Extract the (X, Y) coordinate from the center of the cell holding the provided text.  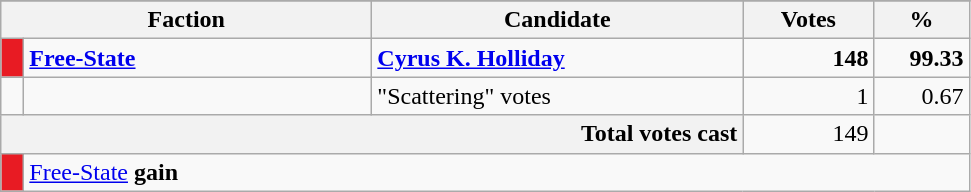
Total votes cast (372, 134)
99.33 (922, 58)
149 (808, 134)
Cyrus K. Holliday (558, 58)
Free-State (198, 58)
Faction (186, 20)
0.67 (922, 96)
1 (808, 96)
"Scattering" votes (558, 96)
Candidate (558, 20)
148 (808, 58)
% (922, 20)
Votes (808, 20)
Free-State gain (496, 172)
